Return [x, y] of the center of cell containing provided text 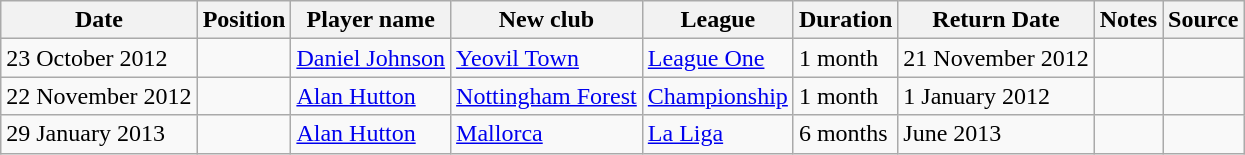
Nottingham Forest [547, 96]
29 January 2013 [99, 134]
Notes [1128, 20]
22 November 2012 [99, 96]
Source [1204, 20]
23 October 2012 [99, 58]
Position [244, 20]
June 2013 [996, 134]
Date [99, 20]
21 November 2012 [996, 58]
1 January 2012 [996, 96]
League One [718, 58]
Return Date [996, 20]
Mallorca [547, 134]
La Liga [718, 134]
Daniel Johnson [371, 58]
New club [547, 20]
6 months [845, 134]
Yeovil Town [547, 58]
Player name [371, 20]
League [718, 20]
Duration [845, 20]
Championship [718, 96]
